Output the (X, Y) coordinate of the center of the cell containing the given text.  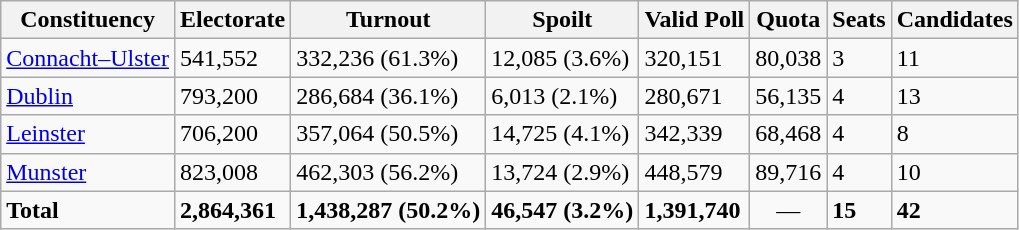
541,552 (232, 58)
357,064 (50.5%) (388, 134)
Munster (88, 172)
706,200 (232, 134)
— (788, 210)
823,008 (232, 172)
2,864,361 (232, 210)
Spoilt (562, 20)
89,716 (788, 172)
14,725 (4.1%) (562, 134)
Dublin (88, 96)
56,135 (788, 96)
11 (954, 58)
15 (859, 210)
Candidates (954, 20)
462,303 (56.2%) (388, 172)
280,671 (694, 96)
6,013 (2.1%) (562, 96)
320,151 (694, 58)
448,579 (694, 172)
Connacht–Ulster (88, 58)
342,339 (694, 134)
Constituency (88, 20)
793,200 (232, 96)
Valid Poll (694, 20)
286,684 (36.1%) (388, 96)
1,391,740 (694, 210)
Quota (788, 20)
1,438,287 (50.2%) (388, 210)
46,547 (3.2%) (562, 210)
Electorate (232, 20)
13 (954, 96)
13,724 (2.9%) (562, 172)
8 (954, 134)
42 (954, 210)
80,038 (788, 58)
Leinster (88, 134)
68,468 (788, 134)
3 (859, 58)
Total (88, 210)
Turnout (388, 20)
10 (954, 172)
12,085 (3.6%) (562, 58)
332,236 (61.3%) (388, 58)
Seats (859, 20)
